Return (X, Y) of the center of cell containing provided text 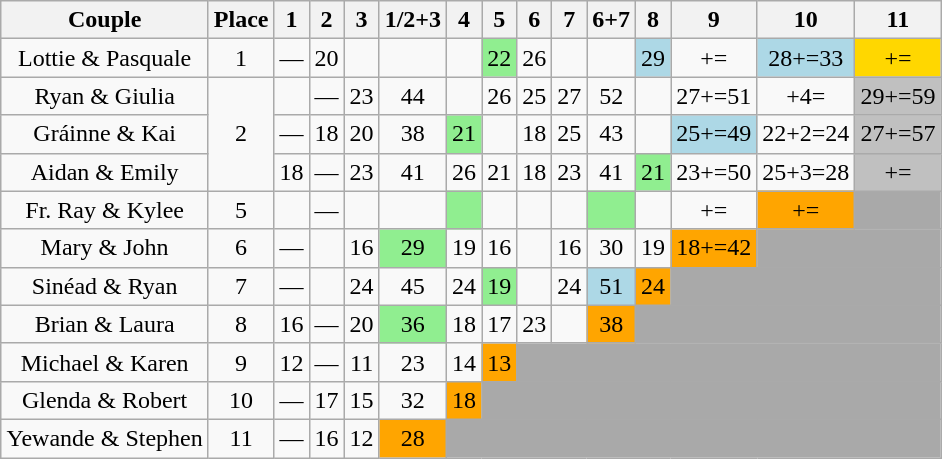
Gráinne & Kai (104, 134)
32 (412, 400)
29+=59 (898, 96)
52 (612, 96)
1/2+3 (412, 20)
36 (412, 324)
4 (464, 20)
Mary & John (104, 248)
44 (412, 96)
+4= (806, 96)
Michael & Karen (104, 362)
27 (570, 96)
Yewande & Stephen (104, 438)
15 (362, 400)
30 (612, 248)
43 (612, 134)
Lottie & Pasquale (104, 58)
Glenda & Robert (104, 400)
18+=42 (714, 248)
Fr. Ray & Kylee (104, 210)
45 (412, 286)
Place (241, 20)
23+=50 (714, 172)
22+2=24 (806, 134)
Brian & Laura (104, 324)
25+3=28 (806, 172)
14 (464, 362)
28 (412, 438)
28+=33 (806, 58)
27+=57 (898, 134)
Couple (104, 20)
Ryan & Giulia (104, 96)
13 (500, 362)
6+7 (612, 20)
27+=51 (714, 96)
25+=49 (714, 134)
3 (362, 20)
Sinéad & Ryan (104, 286)
22 (500, 58)
51 (612, 286)
Aidan & Emily (104, 172)
